Search for the cell housing the specified text and yield its (x, y) center coordinate. 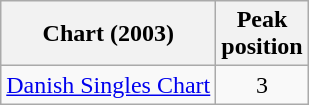
Chart (2003) (108, 34)
Danish Singles Chart (108, 85)
Peakposition (262, 34)
3 (262, 85)
